Find where the given text appears and provide that cell's center as (x, y) coordinate. 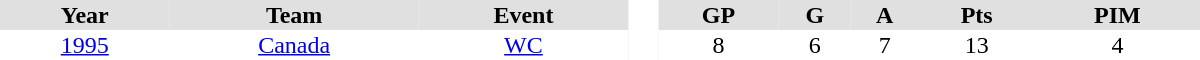
WC (524, 45)
Event (524, 15)
Year (85, 15)
PIM (1118, 15)
1995 (85, 45)
Team (294, 15)
4 (1118, 45)
7 (885, 45)
G (815, 15)
8 (718, 45)
Canada (294, 45)
Pts (976, 15)
6 (815, 45)
A (885, 15)
13 (976, 45)
GP (718, 15)
